Scan for the cell matching the given text and deliver its (x, y) coordinate at center. 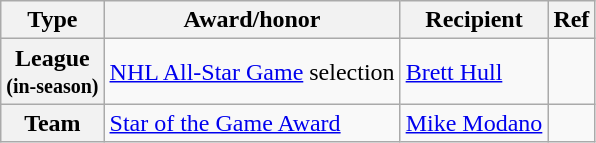
NHL All-Star Game selection (252, 72)
Type (52, 20)
Recipient (474, 20)
Brett Hull (474, 72)
League(in-season) (52, 72)
Team (52, 123)
Star of the Game Award (252, 123)
Award/honor (252, 20)
Mike Modano (474, 123)
Ref (572, 20)
